Extract the (x, y) coordinate from the center of the cell holding the provided text.  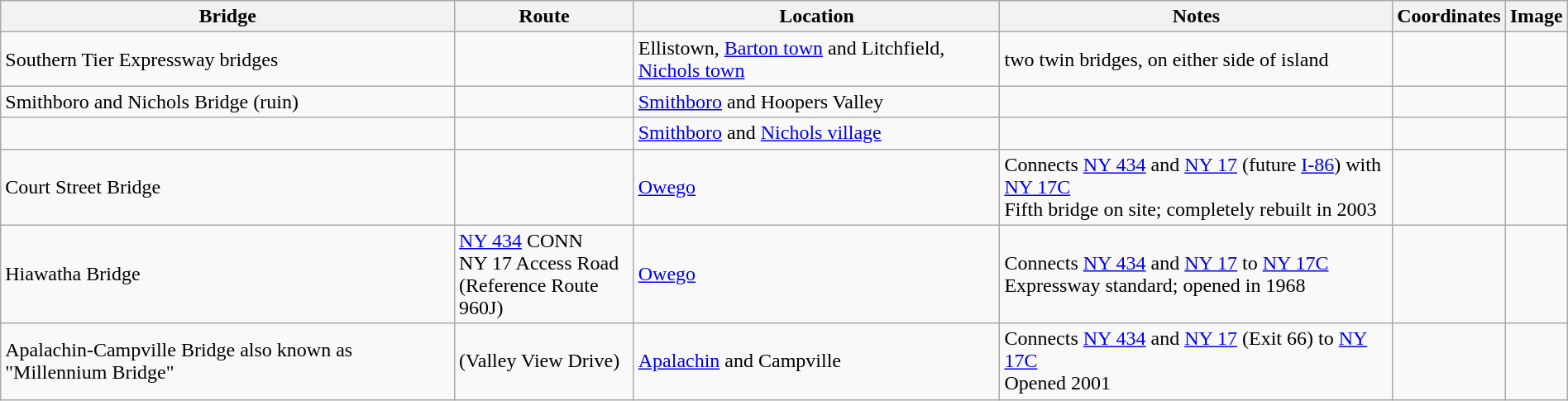
Smithboro and Nichols village (817, 133)
Connects NY 434 and NY 17 (Exit 66) to NY 17COpened 2001 (1196, 361)
NY 434 CONNNY 17 Access Road(Reference Route 960J) (544, 274)
Apalachin and Campville (817, 361)
Connects NY 434 and NY 17 to NY 17CExpressway standard; opened in 1968 (1196, 274)
Hiawatha Bridge (228, 274)
(Valley View Drive) (544, 361)
Route (544, 17)
Image (1537, 17)
Bridge (228, 17)
two twin bridges, on either side of island (1196, 60)
Coordinates (1449, 17)
Southern Tier Expressway bridges (228, 60)
Smithboro and Nichols Bridge (ruin) (228, 102)
Apalachin-Campville Bridge also known as "Millennium Bridge" (228, 361)
Location (817, 17)
Connects NY 434 and NY 17 (future I-86) with NY 17CFifth bridge on site; completely rebuilt in 2003 (1196, 187)
Ellistown, Barton town and Litchfield, Nichols town (817, 60)
Notes (1196, 17)
Smithboro and Hoopers Valley (817, 102)
Court Street Bridge (228, 187)
